Output the [X, Y] coordinate of the center of the cell containing the given text.  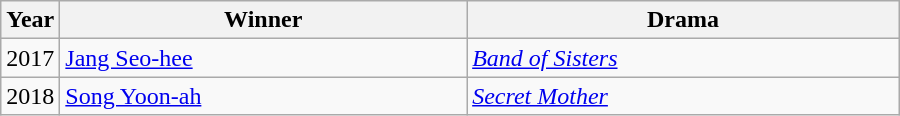
Drama [684, 20]
Song Yoon-ah [264, 96]
Band of Sisters [684, 58]
2017 [30, 58]
Winner [264, 20]
Secret Mother [684, 96]
Year [30, 20]
Jang Seo-hee [264, 58]
2018 [30, 96]
